Provide the [X, Y] coordinate of the cell's center where the given text is located.  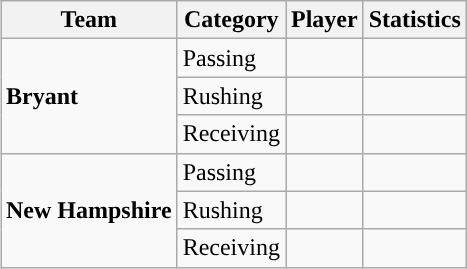
Team [88, 20]
Statistics [414, 20]
Category [231, 20]
Player [325, 20]
Bryant [88, 96]
New Hampshire [88, 210]
